For the text-containing cell, return its midpoint in (X, Y) coordinate format. 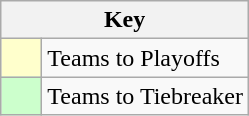
Key (125, 20)
Teams to Tiebreaker (146, 96)
Teams to Playoffs (146, 58)
